Find where the given text appears and provide that cell's center as [X, Y] coordinate. 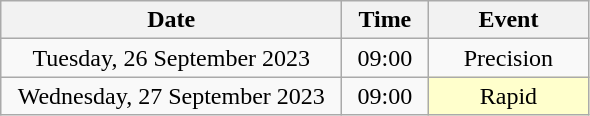
Date [172, 20]
Precision [508, 58]
Time [385, 20]
Wednesday, 27 September 2023 [172, 96]
Rapid [508, 96]
Event [508, 20]
Tuesday, 26 September 2023 [172, 58]
